From the cell containing the given text, extract its center point as [X, Y] coordinate. 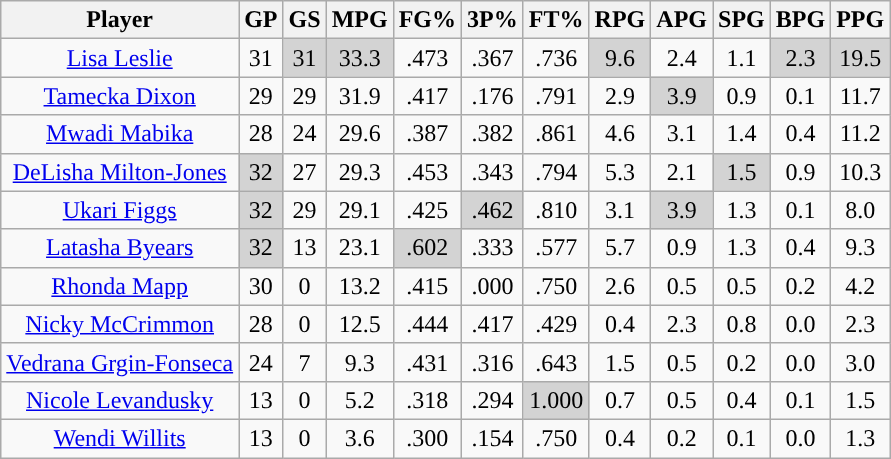
1.4 [741, 134]
.382 [493, 134]
31.9 [360, 96]
11.7 [860, 96]
.300 [427, 438]
BPG [800, 20]
2.4 [682, 58]
.444 [427, 324]
DeLisha Milton-Jones [120, 172]
29.3 [360, 172]
.643 [556, 362]
.577 [556, 248]
7 [304, 362]
Latasha Byears [120, 248]
FT% [556, 20]
3.0 [860, 362]
PPG [860, 20]
29.1 [360, 210]
.462 [493, 210]
13.2 [360, 286]
3P% [493, 20]
29.6 [360, 134]
.431 [427, 362]
2.1 [682, 172]
.861 [556, 134]
Nicole Levandusky [120, 400]
Mwadi Mabika [120, 134]
5.3 [620, 172]
.736 [556, 58]
.387 [427, 134]
2.6 [620, 286]
SPG [741, 20]
8.0 [860, 210]
GP [261, 20]
.602 [427, 248]
10.3 [860, 172]
Tamecka Dixon [120, 96]
Player [120, 20]
.333 [493, 248]
Wendi Willits [120, 438]
APG [682, 20]
.154 [493, 438]
RPG [620, 20]
19.5 [860, 58]
Vedrana Grgin-Fonseca [120, 362]
.810 [556, 210]
.453 [427, 172]
0.8 [741, 324]
1.000 [556, 400]
Rhonda Mapp [120, 286]
1.1 [741, 58]
3.6 [360, 438]
33.3 [360, 58]
.316 [493, 362]
.429 [556, 324]
Lisa Leslie [120, 58]
.367 [493, 58]
23.1 [360, 248]
30 [261, 286]
4.2 [860, 286]
5.7 [620, 248]
12.5 [360, 324]
.794 [556, 172]
.473 [427, 58]
5.2 [360, 400]
11.2 [860, 134]
.415 [427, 286]
.425 [427, 210]
GS [304, 20]
9.6 [620, 58]
Nicky McCrimmon [120, 324]
2.9 [620, 96]
.176 [493, 96]
.343 [493, 172]
.791 [556, 96]
4.6 [620, 134]
FG% [427, 20]
.000 [493, 286]
.318 [427, 400]
.294 [493, 400]
Ukari Figgs [120, 210]
27 [304, 172]
MPG [360, 20]
0.7 [620, 400]
